From the cell containing the given text, extract its center point as [x, y] coordinate. 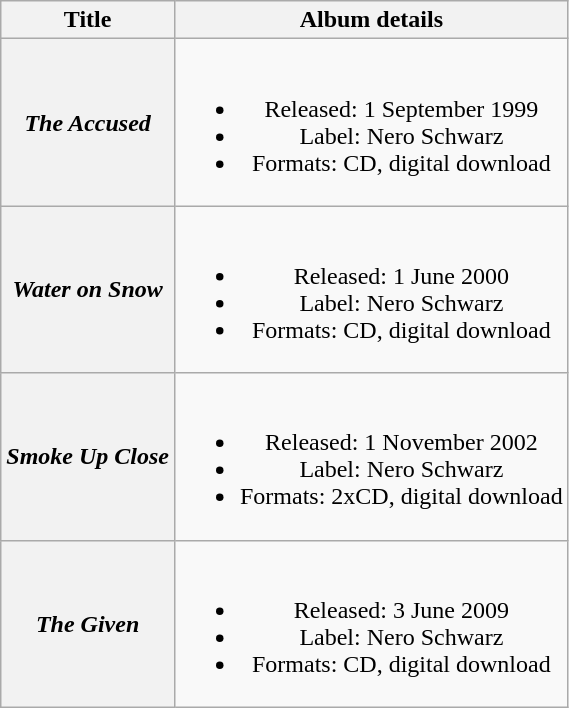
Water on Snow [88, 290]
The Given [88, 624]
Smoke Up Close [88, 456]
Released: 3 June 2009Label: Nero SchwarzFormats: CD, digital download [371, 624]
Released: 1 November 2002Label: Nero SchwarzFormats: 2xCD, digital download [371, 456]
Album details [371, 20]
Title [88, 20]
Released: 1 September 1999Label: Nero SchwarzFormats: CD, digital download [371, 122]
The Accused [88, 122]
Released: 1 June 2000Label: Nero SchwarzFormats: CD, digital download [371, 290]
